Pinpoint the cell where the given text exists, returning its [x, y] midpoint coordinate. 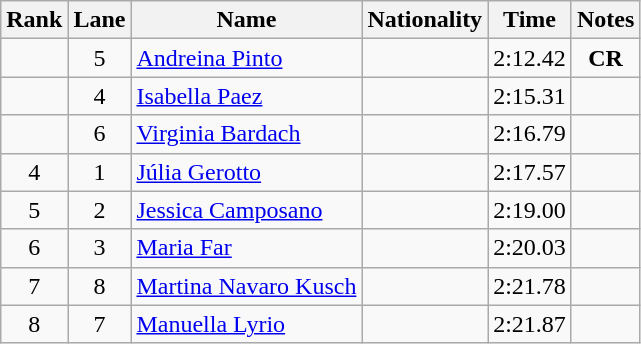
Manuella Lyrio [246, 324]
2:21.78 [530, 286]
2 [100, 210]
Virginia Bardach [246, 134]
Maria Far [246, 248]
2:19.00 [530, 210]
Lane [100, 20]
Notes [605, 20]
3 [100, 248]
CR [605, 58]
2:20.03 [530, 248]
Jessica Camposano [246, 210]
Rank [34, 20]
2:17.57 [530, 172]
Andreina Pinto [246, 58]
2:12.42 [530, 58]
Isabella Paez [246, 96]
2:16.79 [530, 134]
2:15.31 [530, 96]
Martina Navaro Kusch [246, 286]
2:21.87 [530, 324]
1 [100, 172]
Time [530, 20]
Nationality [425, 20]
Name [246, 20]
Júlia Gerotto [246, 172]
